Output the (x, y) coordinate of the center of the cell containing the given text.  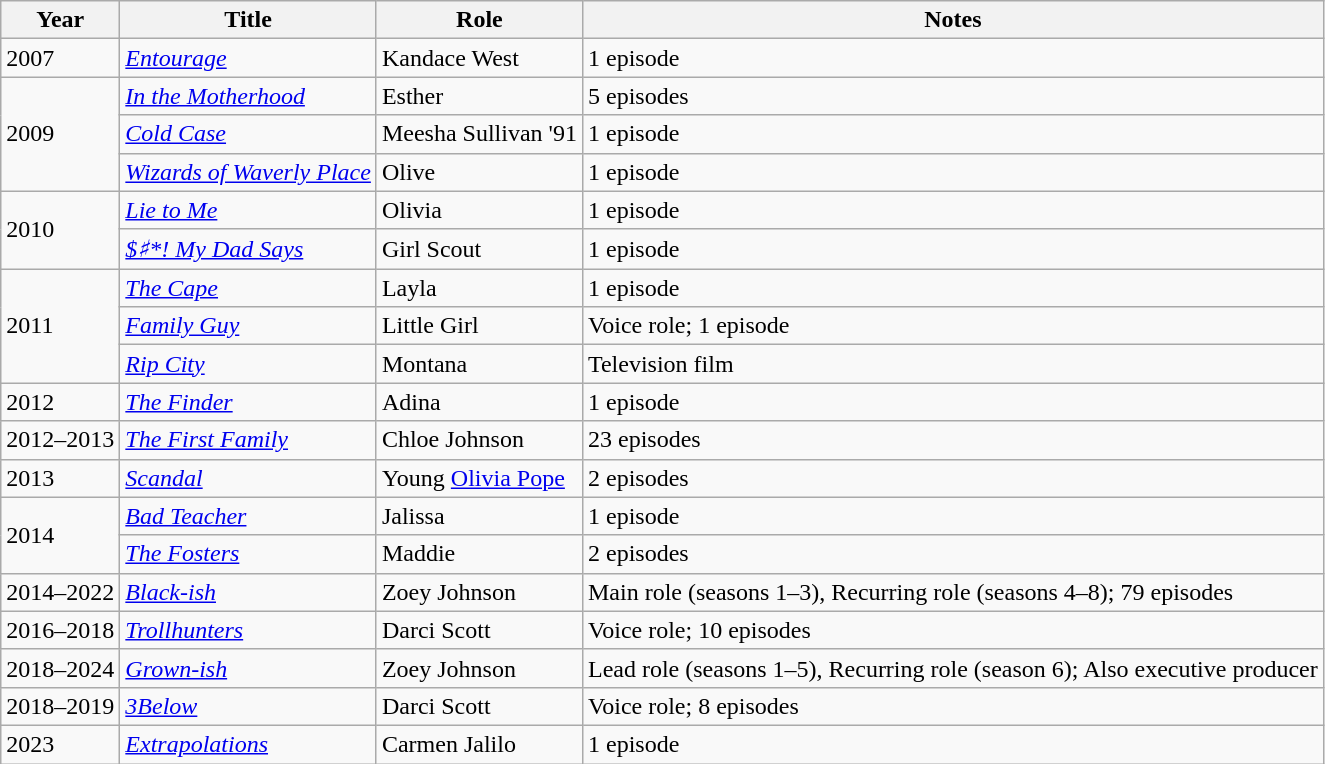
Chloe Johnson (479, 440)
2014–2022 (60, 592)
Girl Scout (479, 249)
Olivia (479, 210)
Voice role; 1 episode (952, 326)
Adina (479, 402)
23 episodes (952, 440)
2014 (60, 535)
Television film (952, 364)
Role (479, 20)
Extrapolations (248, 744)
$♯*! My Dad Says (248, 249)
3Below (248, 706)
Voice role; 10 episodes (952, 630)
Cold Case (248, 134)
Carmen Jalilo (479, 744)
Wizards of Waverly Place (248, 172)
Entourage (248, 58)
Scandal (248, 478)
Little Girl (479, 326)
5 episodes (952, 96)
Main role (seasons 1–3), Recurring role (seasons 4–8); 79 episodes (952, 592)
2009 (60, 134)
Notes (952, 20)
Olive (479, 172)
Layla (479, 288)
The Cape (248, 288)
Rip City (248, 364)
Montana (479, 364)
Lead role (seasons 1–5), Recurring role (season 6); Also executive producer (952, 668)
Jalissa (479, 516)
Grown-ish (248, 668)
The Fosters (248, 554)
Maddie (479, 554)
Title (248, 20)
The Finder (248, 402)
Kandace West (479, 58)
Year (60, 20)
Esther (479, 96)
2018–2019 (60, 706)
Meesha Sullivan '91 (479, 134)
2010 (60, 230)
In the Motherhood (248, 96)
Family Guy (248, 326)
Voice role; 8 episodes (952, 706)
The First Family (248, 440)
2011 (60, 326)
2013 (60, 478)
2016–2018 (60, 630)
Young Olivia Pope (479, 478)
2007 (60, 58)
2018–2024 (60, 668)
Black-ish (248, 592)
2023 (60, 744)
Trollhunters (248, 630)
2012 (60, 402)
Bad Teacher (248, 516)
Lie to Me (248, 210)
2012–2013 (60, 440)
